Detect which cell encompasses the target text, then output its (x, y) center coordinate. 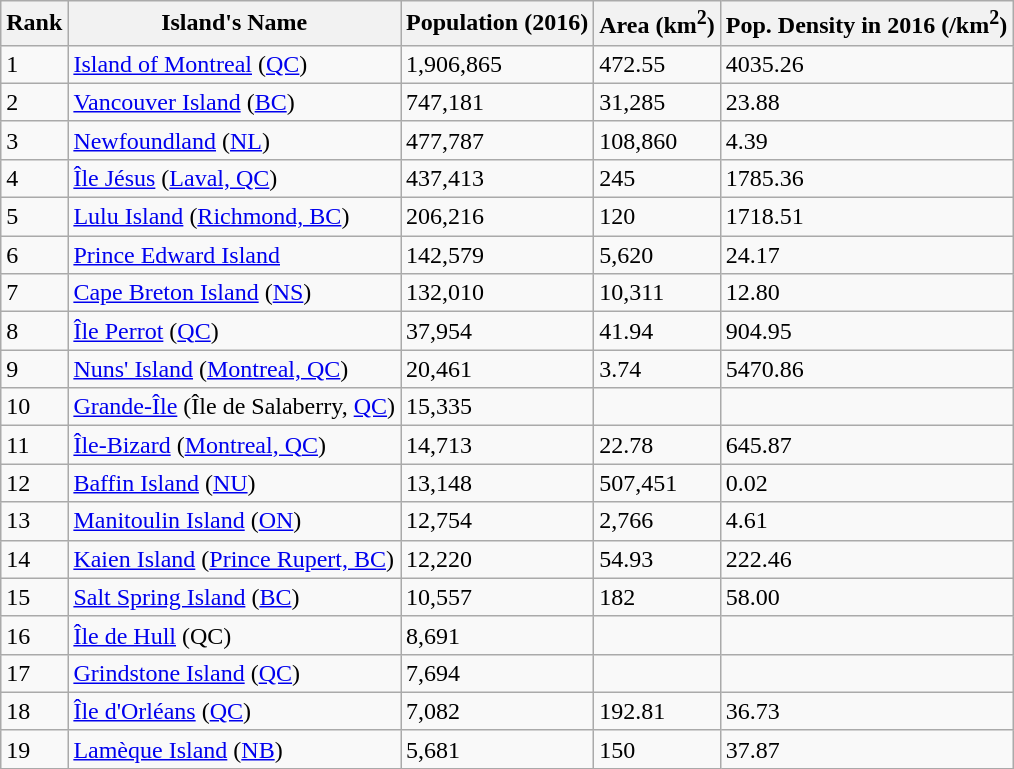
17 (34, 673)
3.74 (658, 369)
9 (34, 369)
7,694 (498, 673)
472.55 (658, 64)
7,082 (498, 711)
8,691 (498, 635)
14,713 (498, 445)
4035.26 (866, 64)
Manitoulin Island (ON) (234, 521)
7 (34, 293)
Pop. Density in 2016 (/km2) (866, 24)
206,216 (498, 217)
12,220 (498, 559)
Newfoundland (NL) (234, 140)
645.87 (866, 445)
Island's Name (234, 24)
14 (34, 559)
12,754 (498, 521)
Île Jésus (Laval, QC) (234, 178)
Vancouver Island (BC) (234, 102)
2,766 (658, 521)
15,335 (498, 407)
Baffin Island (NU) (234, 483)
10,557 (498, 597)
54.93 (658, 559)
1718.51 (866, 217)
Nuns' Island (Montreal, QC) (234, 369)
41.94 (658, 331)
Cape Breton Island (NS) (234, 293)
Prince Edward Island (234, 255)
5,620 (658, 255)
904.95 (866, 331)
Lulu Island (Richmond, BC) (234, 217)
11 (34, 445)
437,413 (498, 178)
Kaien Island (Prince Rupert, BC) (234, 559)
5 (34, 217)
36.73 (866, 711)
37,954 (498, 331)
Salt Spring Island (BC) (234, 597)
20,461 (498, 369)
0.02 (866, 483)
1785.36 (866, 178)
3 (34, 140)
Population (2016) (498, 24)
245 (658, 178)
10 (34, 407)
Lamèque Island (NB) (234, 749)
4 (34, 178)
108,860 (658, 140)
Île Perrot (QC) (234, 331)
37.87 (866, 749)
507,451 (658, 483)
1 (34, 64)
Île d'Orléans (QC) (234, 711)
31,285 (658, 102)
16 (34, 635)
22.78 (658, 445)
Rank (34, 24)
8 (34, 331)
10,311 (658, 293)
24.17 (866, 255)
23.88 (866, 102)
120 (658, 217)
Île-Bizard (Montreal, QC) (234, 445)
192.81 (658, 711)
142,579 (498, 255)
Island of Montreal (QC) (234, 64)
2 (34, 102)
58.00 (866, 597)
747,181 (498, 102)
222.46 (866, 559)
18 (34, 711)
19 (34, 749)
1,906,865 (498, 64)
Area (km2) (658, 24)
182 (658, 597)
13 (34, 521)
6 (34, 255)
15 (34, 597)
Île de Hull (QC) (234, 635)
5,681 (498, 749)
4.61 (866, 521)
150 (658, 749)
12 (34, 483)
4.39 (866, 140)
477,787 (498, 140)
Grande-Île (Île de Salaberry, QC) (234, 407)
13,148 (498, 483)
12.80 (866, 293)
132,010 (498, 293)
5470.86 (866, 369)
Grindstone Island (QC) (234, 673)
